Capture the cell that displays the provided text and extract its (X, Y) central coordinate. 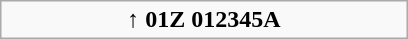
↑ 01Z 012345A (204, 20)
